Capture the cell that displays the provided text and extract its [X, Y] central coordinate. 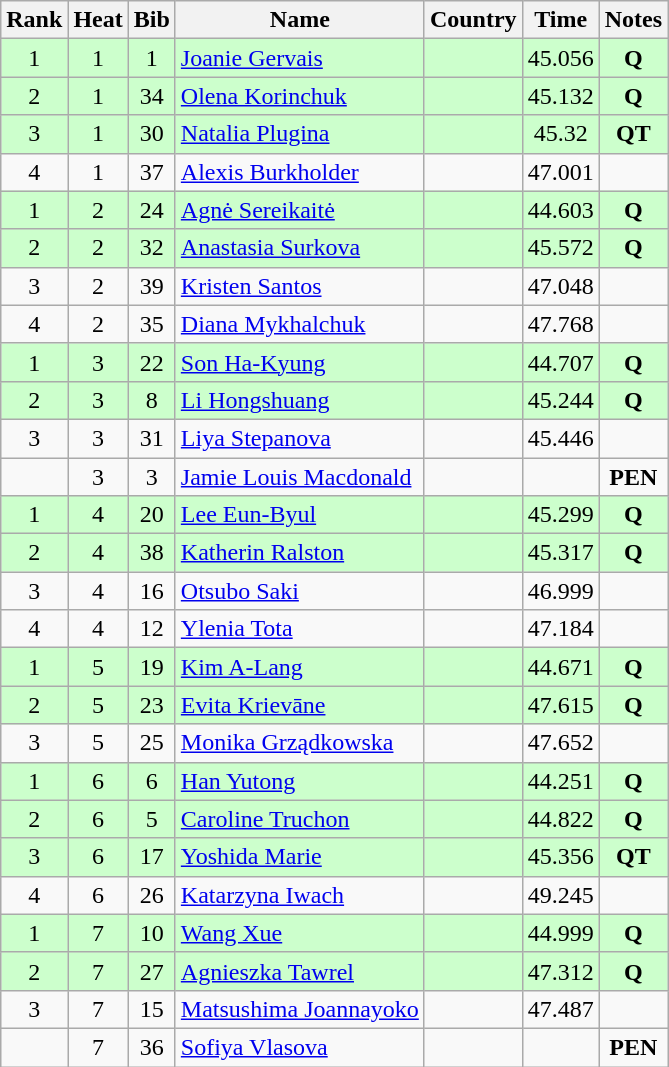
34 [152, 96]
45.446 [560, 438]
Agnieszka Tawrel [300, 971]
Joanie Gervais [300, 58]
44.251 [560, 781]
Name [300, 20]
47.312 [560, 971]
44.707 [560, 362]
Time [560, 20]
47.615 [560, 705]
Natalia Plugina [300, 134]
Heat [98, 20]
44.603 [560, 210]
Wang Xue [300, 933]
8 [152, 400]
20 [152, 515]
Katherin Ralston [300, 553]
35 [152, 324]
Agnė Sereikaitė [300, 210]
Evita Krievāne [300, 705]
15 [152, 1009]
Ylenia Tota [300, 629]
45.299 [560, 515]
10 [152, 933]
16 [152, 591]
47.768 [560, 324]
27 [152, 971]
47.184 [560, 629]
Han Yutong [300, 781]
23 [152, 705]
45.056 [560, 58]
Matsushima Joannayoko [300, 1009]
Alexis Burkholder [300, 172]
Caroline Truchon [300, 819]
49.245 [560, 895]
Rank [34, 20]
Anastasia Surkova [300, 248]
Li Hongshuang [300, 400]
45.317 [560, 553]
44.822 [560, 819]
19 [152, 667]
24 [152, 210]
Bib [152, 20]
45.356 [560, 857]
Yoshida Marie [300, 857]
38 [152, 553]
47.487 [560, 1009]
Otsubo Saki [300, 591]
Jamie Louis Macdonald [300, 477]
Son Ha-Kyung [300, 362]
30 [152, 134]
Lee Eun-Byul [300, 515]
Diana Mykhalchuk [300, 324]
45.32 [560, 134]
Kim A-Lang [300, 667]
Monika Grządkowska [300, 743]
Olena Korinchuk [300, 96]
44.671 [560, 667]
46.999 [560, 591]
Notes [633, 20]
26 [152, 895]
45.244 [560, 400]
44.999 [560, 933]
25 [152, 743]
39 [152, 286]
Katarzyna Iwach [300, 895]
Liya Stepanova [300, 438]
Sofiya Vlasova [300, 1047]
Kristen Santos [300, 286]
17 [152, 857]
36 [152, 1047]
45.572 [560, 248]
47.652 [560, 743]
22 [152, 362]
45.132 [560, 96]
47.048 [560, 286]
31 [152, 438]
12 [152, 629]
32 [152, 248]
47.001 [560, 172]
37 [152, 172]
Country [473, 20]
